Output the (x, y) coordinate of the center of the cell containing the given text.  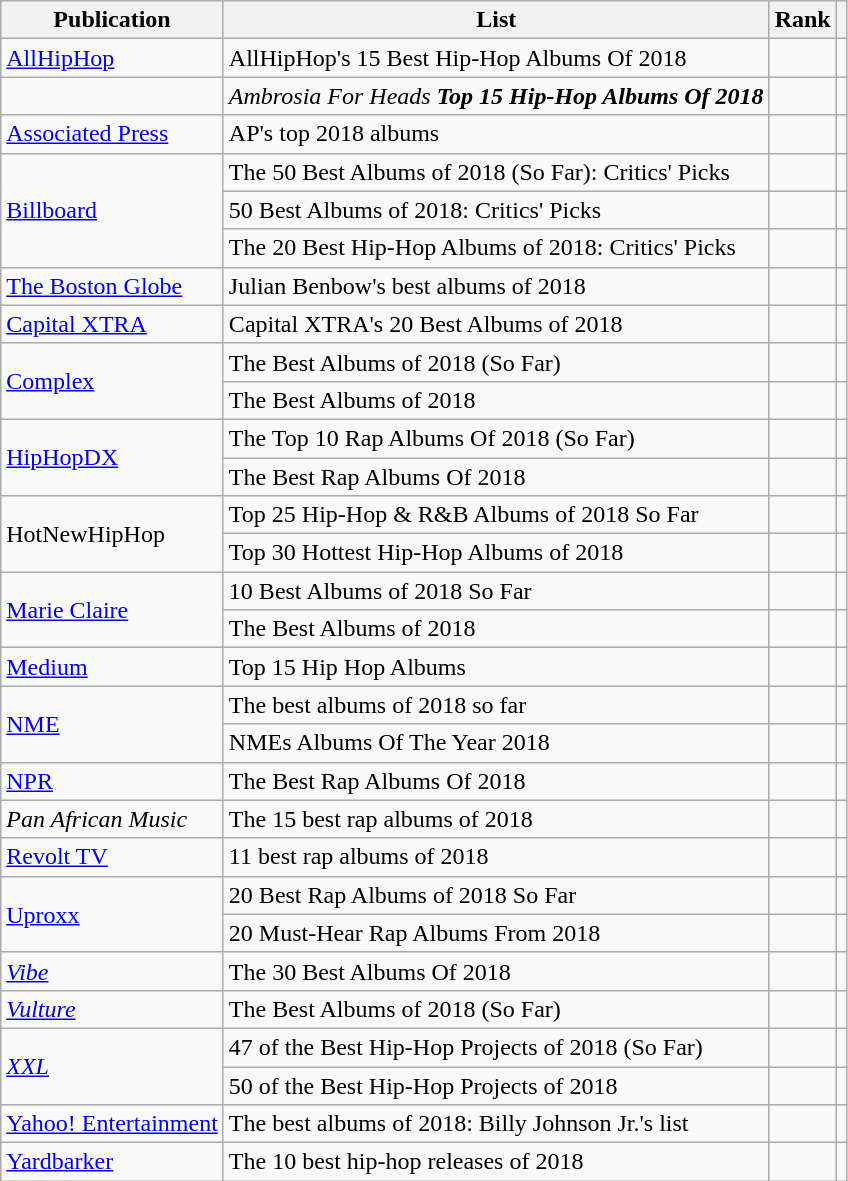
Complex (112, 381)
NPR (112, 781)
Publication (112, 20)
The Boston Globe (112, 286)
20 Best Rap Albums of 2018 So Far (496, 895)
Yahoo! Entertainment (112, 1124)
The best albums of 2018: Billy Johnson Jr.'s list (496, 1124)
50 of the Best Hip-Hop Projects of 2018 (496, 1085)
Top 25 Hip-Hop & R&B Albums of 2018 So Far (496, 515)
HipHopDX (112, 457)
Julian Benbow's best albums of 2018 (496, 286)
Vibe (112, 971)
Top 30 Hottest Hip-Hop Albums of 2018 (496, 553)
AllHipHop's 15 Best Hip-Hop Albums Of 2018 (496, 58)
The 50 Best Albums of 2018 (So Far): Critics' Picks (496, 172)
The 20 Best Hip-Hop Albums of 2018: Critics' Picks (496, 248)
50 Best Albums of 2018: Critics' Picks (496, 210)
List (496, 20)
11 best rap albums of 2018 (496, 857)
Yardbarker (112, 1162)
The 30 Best Albums Of 2018 (496, 971)
10 Best Albums of 2018 So Far (496, 591)
Medium (112, 667)
The 10 best hip-hop releases of 2018 (496, 1162)
Capital XTRA's 20 Best Albums of 2018 (496, 324)
The 15 best rap albums of 2018 (496, 819)
AllHipHop (112, 58)
Vulture (112, 1009)
Ambrosia For Heads Top 15 Hip-Hop Albums Of 2018 (496, 96)
Uproxx (112, 914)
Top 15 Hip Hop Albums (496, 667)
Associated Press (112, 134)
20 Must-Hear Rap Albums From 2018 (496, 933)
XXL (112, 1066)
Capital XTRA (112, 324)
Revolt TV (112, 857)
Pan African Music (112, 819)
Marie Claire (112, 610)
HotNewHipHop (112, 534)
The best albums of 2018 so far (496, 705)
Rank (802, 20)
NME (112, 724)
NMEs Albums Of The Year 2018 (496, 743)
47 of the Best Hip-Hop Projects of 2018 (So Far) (496, 1047)
AP's top 2018 albums (496, 134)
The Top 10 Rap Albums Of 2018 (So Far) (496, 438)
Billboard (112, 210)
